Identify which cell holds the provided text, then report its (x, y) central coordinate. 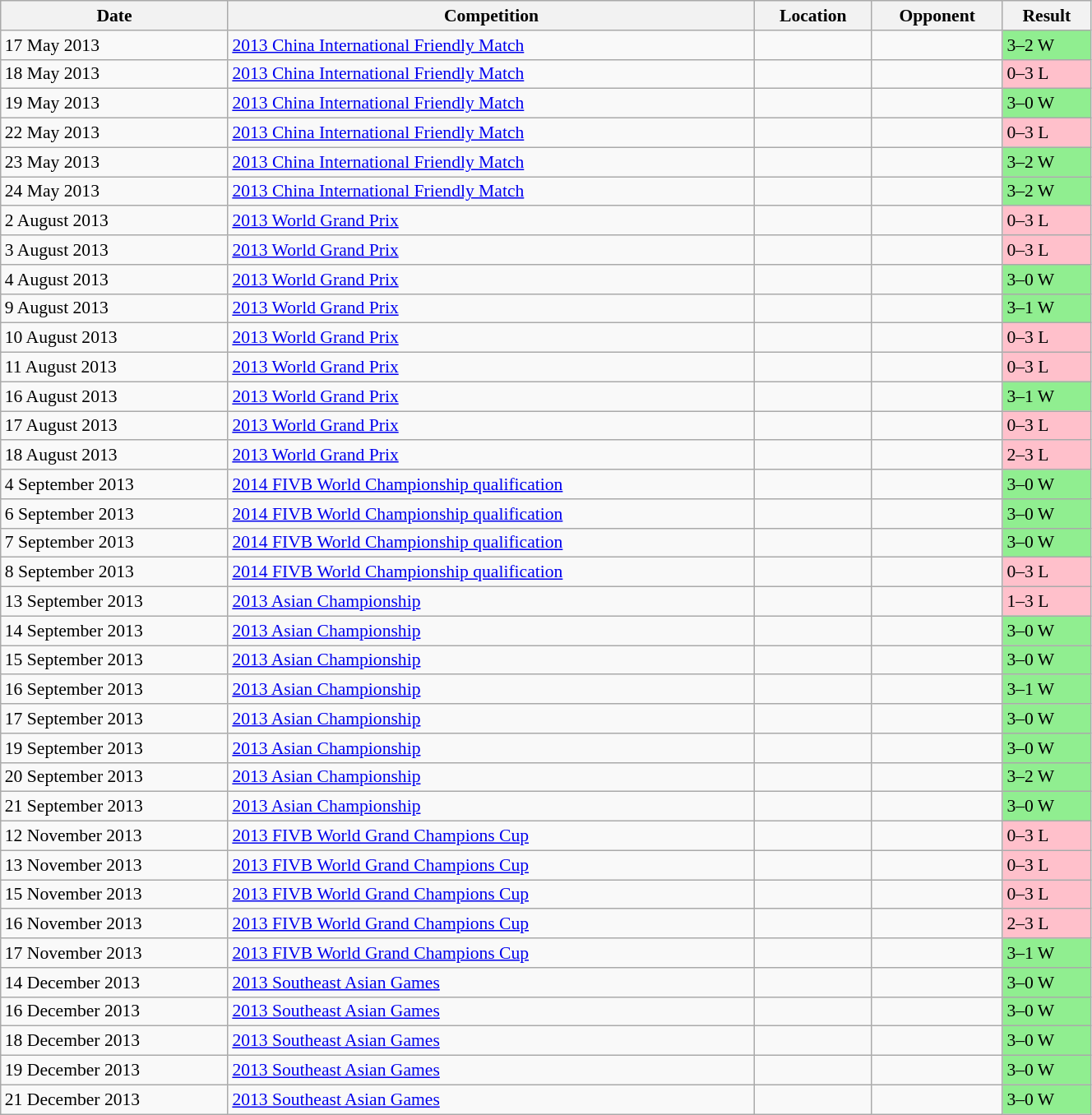
13 November 2013 (115, 865)
1–3 L (1046, 602)
19 December 2013 (115, 1071)
18 August 2013 (115, 456)
4 August 2013 (115, 280)
17 September 2013 (115, 719)
21 September 2013 (115, 807)
6 September 2013 (115, 514)
20 September 2013 (115, 777)
17 November 2013 (115, 953)
19 September 2013 (115, 748)
24 May 2013 (115, 192)
11 August 2013 (115, 368)
18 May 2013 (115, 74)
8 September 2013 (115, 572)
Location (813, 16)
16 August 2013 (115, 396)
4 September 2013 (115, 484)
15 November 2013 (115, 895)
16 September 2013 (115, 690)
22 May 2013 (115, 133)
Date (115, 16)
Result (1046, 16)
3 August 2013 (115, 250)
18 December 2013 (115, 1041)
16 December 2013 (115, 1011)
17 August 2013 (115, 426)
23 May 2013 (115, 162)
10 August 2013 (115, 338)
9 August 2013 (115, 308)
2 August 2013 (115, 221)
15 September 2013 (115, 660)
12 November 2013 (115, 836)
14 September 2013 (115, 631)
19 May 2013 (115, 104)
13 September 2013 (115, 602)
Competition (491, 16)
17 May 2013 (115, 45)
16 November 2013 (115, 924)
Opponent (937, 16)
7 September 2013 (115, 543)
21 December 2013 (115, 1099)
14 December 2013 (115, 983)
